Extract the (x, y) coordinate from the center of the cell holding the provided text.  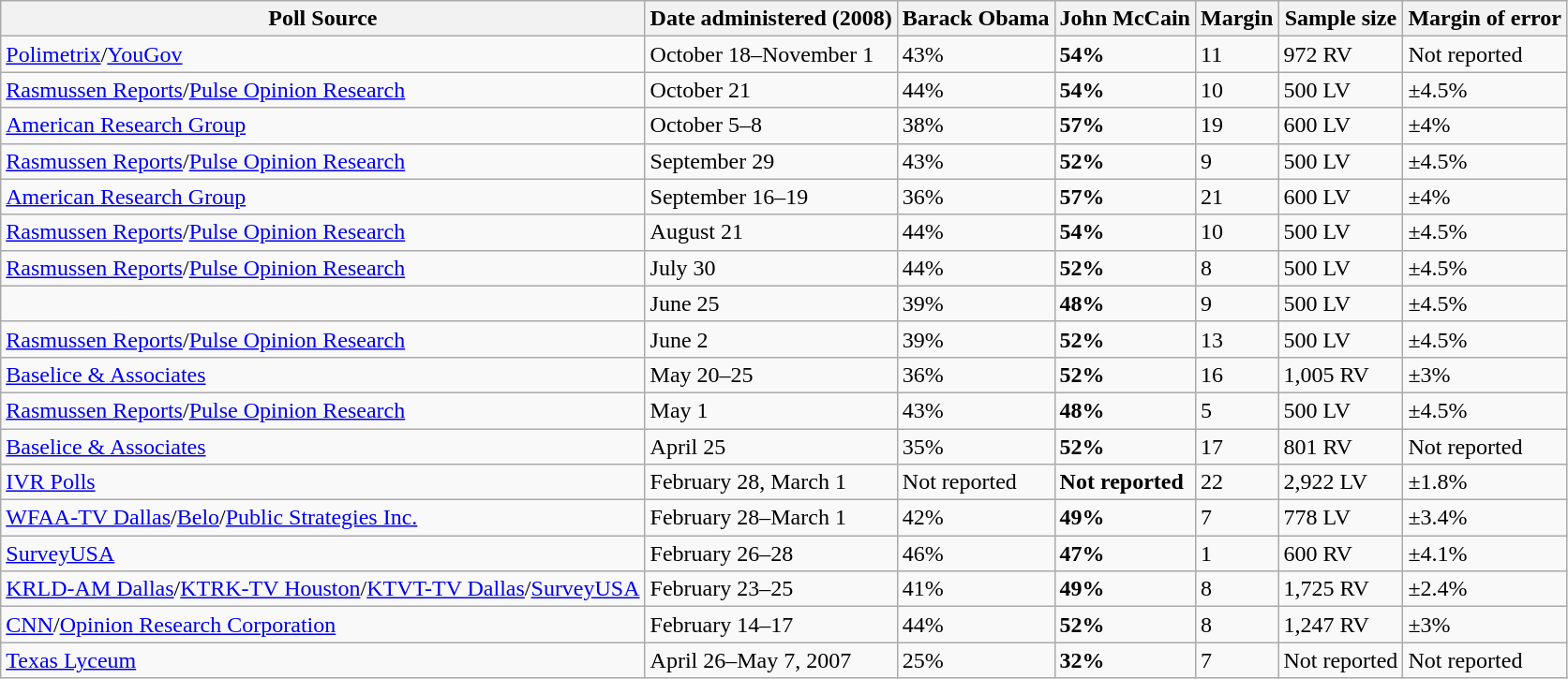
May 1 (770, 410)
February 14–17 (770, 625)
11 (1236, 54)
Margin (1236, 19)
±2.4% (1485, 589)
Texas Lyceum (322, 660)
2,922 LV (1340, 482)
October 5–8 (770, 125)
778 LV (1340, 518)
Polimetrix/YouGov (322, 54)
October 18–November 1 (770, 54)
13 (1236, 339)
22 (1236, 482)
1,247 RV (1340, 625)
October 21 (770, 90)
September 29 (770, 161)
April 26–May 7, 2007 (770, 660)
1,005 RV (1340, 375)
February 28–March 1 (770, 518)
July 30 (770, 268)
June 25 (770, 303)
42% (976, 518)
CNN/Opinion Research Corporation (322, 625)
17 (1236, 447)
WFAA-TV Dallas/Belo/Public Strategies Inc. (322, 518)
1,725 RV (1340, 589)
16 (1236, 375)
46% (976, 554)
1 (1236, 554)
972 RV (1340, 54)
21 (1236, 197)
5 (1236, 410)
June 2 (770, 339)
August 21 (770, 232)
25% (976, 660)
±4.1% (1485, 554)
±1.8% (1485, 482)
35% (976, 447)
Barack Obama (976, 19)
April 25 (770, 447)
KRLD-AM Dallas/KTRK-TV Houston/KTVT-TV Dallas/SurveyUSA (322, 589)
Date administered (2008) (770, 19)
February 26–28 (770, 554)
SurveyUSA (322, 554)
32% (1125, 660)
19 (1236, 125)
IVR Polls (322, 482)
801 RV (1340, 447)
38% (976, 125)
±3.4% (1485, 518)
February 23–25 (770, 589)
February 28, March 1 (770, 482)
Poll Source (322, 19)
May 20–25 (770, 375)
Sample size (1340, 19)
47% (1125, 554)
John McCain (1125, 19)
Margin of error (1485, 19)
600 RV (1340, 554)
September 16–19 (770, 197)
41% (976, 589)
